Scan for the cell matching the given text and deliver its (X, Y) coordinate at center. 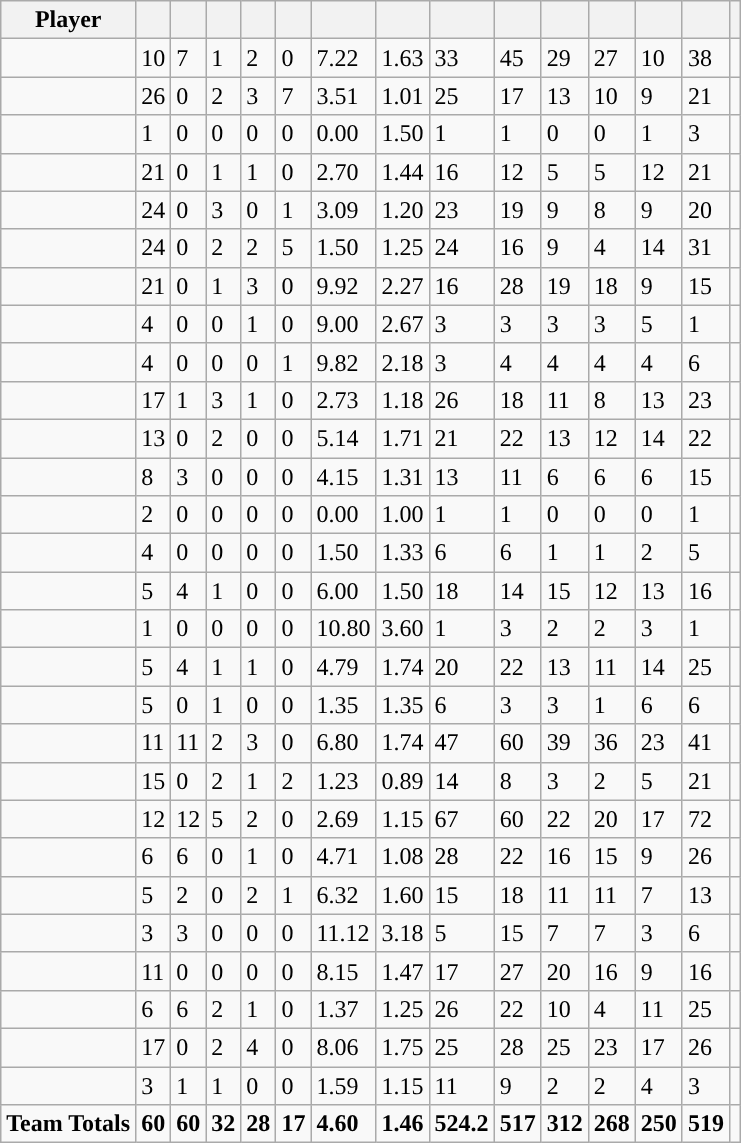
1.08 (402, 857)
38 (706, 58)
1.33 (402, 553)
1.63 (402, 58)
2.70 (344, 172)
1.18 (402, 400)
4.15 (344, 477)
0.89 (402, 781)
1.75 (402, 1047)
9.92 (344, 286)
6.80 (344, 743)
3.51 (344, 96)
9.00 (344, 324)
33 (462, 58)
4.60 (344, 1124)
41 (706, 743)
268 (612, 1124)
2.18 (402, 362)
29 (564, 58)
45 (518, 58)
10.80 (344, 629)
1.00 (402, 515)
36 (612, 743)
1.23 (344, 781)
1.31 (402, 477)
3.09 (344, 210)
312 (564, 1124)
2.27 (402, 286)
1.20 (402, 210)
7.22 (344, 58)
519 (706, 1124)
517 (518, 1124)
1.44 (402, 172)
1.60 (402, 895)
Player (68, 20)
2.69 (344, 819)
3.18 (402, 933)
1.37 (344, 1009)
8.15 (344, 971)
72 (706, 819)
67 (462, 819)
39 (564, 743)
11.12 (344, 933)
1.46 (402, 1124)
3.60 (402, 629)
9.82 (344, 362)
8.06 (344, 1047)
5.14 (344, 438)
2.73 (344, 400)
4.79 (344, 667)
4.71 (344, 857)
32 (224, 1124)
1.71 (402, 438)
47 (462, 743)
250 (658, 1124)
1.47 (402, 971)
524.2 (462, 1124)
1.01 (402, 96)
6.00 (344, 591)
31 (706, 248)
2.67 (402, 324)
1.59 (344, 1085)
Team Totals (68, 1124)
6.32 (344, 895)
